Find where the given text appears and provide that cell's center as (X, Y) coordinate. 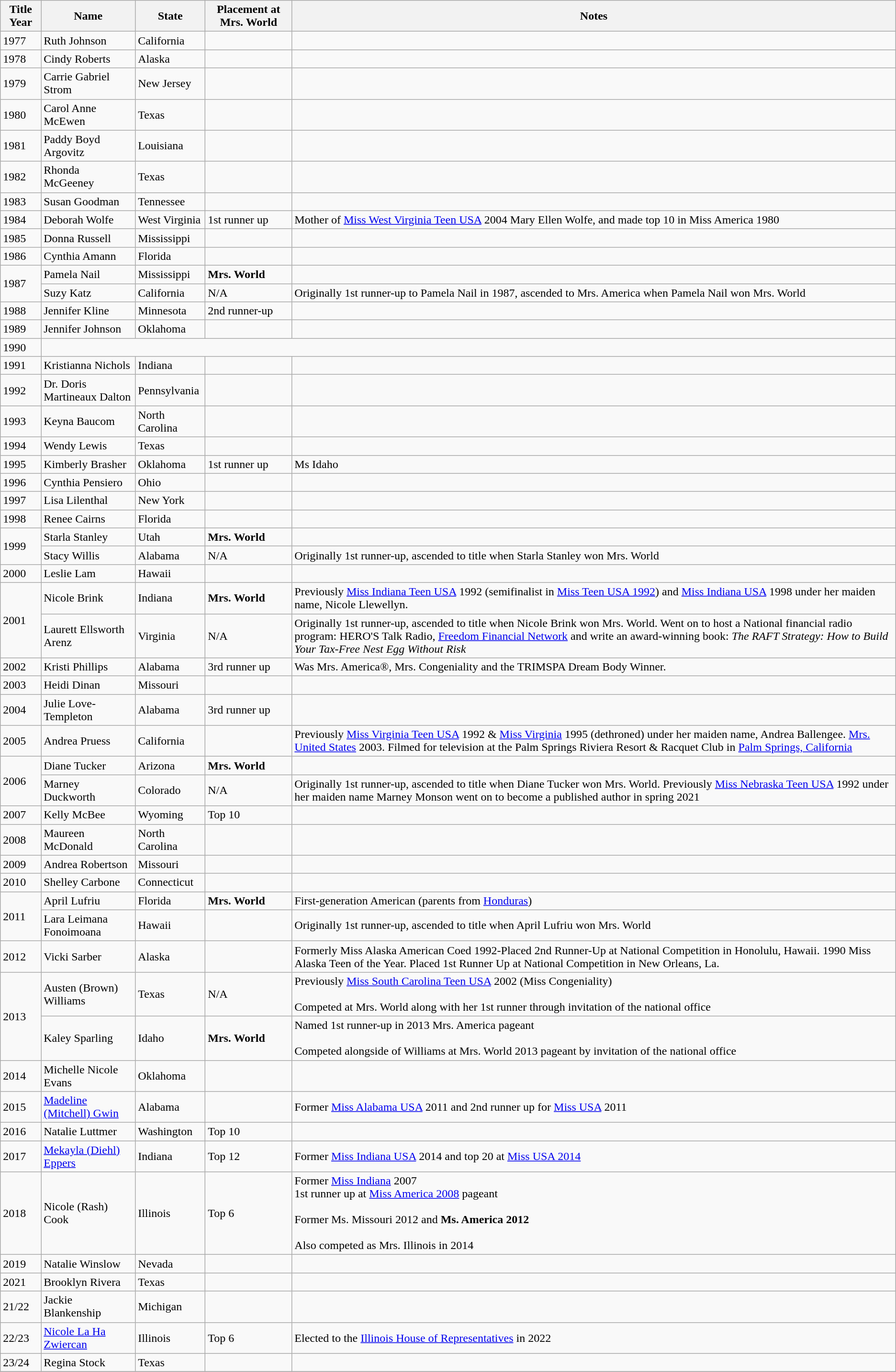
Kristi Phillips (88, 667)
Former Miss Alabama USA 2011 and 2nd runner up for Miss USA 2011 (594, 1107)
1995 (21, 464)
Shelley Carbone (88, 882)
State (170, 16)
Michelle Nicole Evans (88, 1076)
Nicole Brink (88, 598)
1997 (21, 501)
Diane Tucker (88, 766)
2010 (21, 882)
Ruth Johnson (88, 41)
2008 (21, 839)
Keyna Baucom (88, 421)
Originally 1st runner-up, ascended to title when Starla Stanley won Mrs. World (594, 555)
Stacy Willis (88, 555)
Minnesota (170, 311)
2012 (21, 956)
1992 (21, 390)
Marney Duckworth (88, 791)
New York (170, 501)
2004 (21, 710)
1978 (21, 59)
Ms Idaho (594, 464)
Title Year (21, 16)
Kimberly Brasher (88, 464)
Nicole (Rash) Cook (88, 1214)
Utah (170, 537)
1982 (21, 177)
2014 (21, 1076)
1991 (21, 366)
Paddy Boyd Argovitz (88, 145)
Wyoming (170, 815)
Deborah Wolfe (88, 220)
Originally 1st runner-up, ascended to title when April Lufriu won Mrs. World (594, 926)
1999 (21, 546)
West Virginia (170, 220)
2001 (21, 620)
Leslie Lam (88, 573)
Colorado (170, 791)
2011 (21, 916)
Notes (594, 16)
Starla Stanley (88, 537)
22/23 (21, 1338)
1989 (21, 329)
Heidi Dinan (88, 685)
Carol Anne McEwen (88, 115)
Cindy Roberts (88, 59)
1980 (21, 115)
1996 (21, 482)
April Lufriu (88, 901)
Natalie Winslow (88, 1264)
Brooklyn Rivera (88, 1282)
Previously Miss Indiana Teen USA 1992 (semifinalist in Miss Teen USA 1992) and Miss Indiana USA 1998 under her maiden name, Nicole Llewellyn. (594, 598)
Mekayla (Diehl) Eppers (88, 1156)
2015 (21, 1107)
1977 (21, 41)
1983 (21, 201)
Regina Stock (88, 1362)
Originally 1st runner-up to Pamela Nail in 1987, ascended to Mrs. America when Pamela Nail won Mrs. World (594, 292)
2002 (21, 667)
Kelly McBee (88, 815)
Renee Cairns (88, 519)
2nd runner-up (249, 311)
21/22 (21, 1306)
Andrea Robertson (88, 864)
1981 (21, 145)
Rhonda McGeeney (88, 177)
Maureen McDonald (88, 839)
Kaley Sparling (88, 1038)
2013 (21, 1016)
Dr. Doris Martineaux Dalton (88, 390)
1998 (21, 519)
Natalie Luttmer (88, 1132)
1985 (21, 238)
Nevada (170, 1264)
Jennifer Johnson (88, 329)
Arizona (170, 766)
Donna Russell (88, 238)
Lara Leimana Fonoimoana (88, 926)
Jennifer Kline (88, 311)
Nicole La Ha Zwiercan (88, 1338)
Pennsylvania (170, 390)
New Jersey (170, 83)
Virginia (170, 636)
Lisa Lilenthal (88, 501)
1984 (21, 220)
Wendy Lewis (88, 446)
1990 (21, 347)
2005 (21, 741)
Laurett Ellsworth Arenz (88, 636)
Ohio (170, 482)
1994 (21, 446)
Michigan (170, 1306)
Susan Goodman (88, 201)
Connecticut (170, 882)
Top 12 (249, 1156)
Elected to the Illinois House of Representatives in 2022 (594, 1338)
Placement at Mrs. World (249, 16)
Was Mrs. America®, Mrs. Congeniality and the TRIMSPA Dream Body Winner. (594, 667)
2021 (21, 1282)
Cynthia Amann (88, 256)
Tennessee (170, 201)
1988 (21, 311)
First-generation American (parents from Honduras) (594, 901)
Vicki Sarber (88, 956)
1993 (21, 421)
2009 (21, 864)
2003 (21, 685)
1979 (21, 83)
Former Miss Indiana USA 2014 and top 20 at Miss USA 2014 (594, 1156)
2000 (21, 573)
1986 (21, 256)
Carrie Gabriel Strom (88, 83)
Louisiana (170, 145)
Julie Love-Templeton (88, 710)
2016 (21, 1132)
Cynthia Pensiero (88, 482)
Name (88, 16)
Suzy Katz (88, 292)
Kristianna Nichols (88, 366)
Austen (Brown) Williams (88, 994)
Washington (170, 1132)
Mother of Miss West Virginia Teen USA 2004 Mary Ellen Wolfe, and made top 10 in Miss America 1980 (594, 220)
2007 (21, 815)
1987 (21, 283)
2006 (21, 781)
2017 (21, 1156)
2019 (21, 1264)
Pamela Nail (88, 274)
2018 (21, 1214)
Idaho (170, 1038)
Andrea Pruess (88, 741)
Named 1st runner-up in 2013 Mrs. America pageant Competed alongside of Williams at Mrs. World 2013 pageant by invitation of the national office (594, 1038)
23/24 (21, 1362)
Jackie Blankenship (88, 1306)
Madeline (Mitchell) Gwin (88, 1107)
Former Miss Indiana 20071st runner up at Miss America 2008 pageantFormer Ms. Missouri 2012 and Ms. America 2012Also competed as Mrs. Illinois in 2014 (594, 1214)
